Find where the given text appears and provide that cell's center as [X, Y] coordinate. 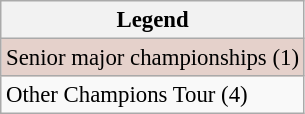
Senior major championships (1) [153, 58]
Other Champions Tour (4) [153, 95]
Legend [153, 20]
